For the text-containing cell, return its midpoint in [x, y] coordinate format. 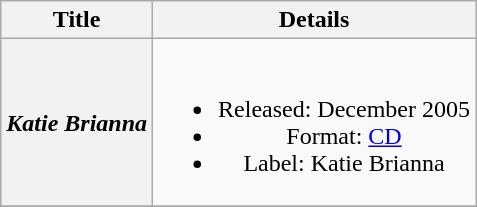
Katie Brianna [77, 122]
Title [77, 20]
Details [314, 20]
Released: December 2005Format: CDLabel: Katie Brianna [314, 122]
